Find where the given text appears and provide that cell's center as (x, y) coordinate. 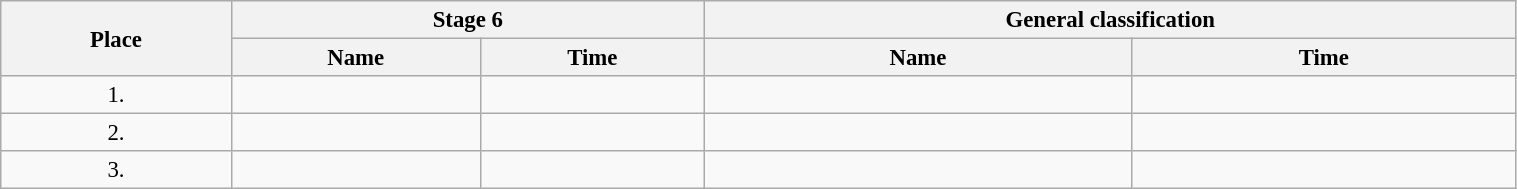
General classification (1110, 20)
3. (116, 170)
Place (116, 38)
Stage 6 (468, 20)
1. (116, 95)
2. (116, 133)
